From the cell containing the given text, extract its center point as [x, y] coordinate. 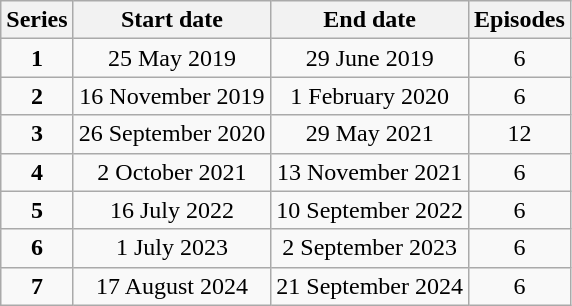
2 September 2023 [370, 248]
13 November 2021 [370, 172]
End date [370, 20]
5 [37, 210]
29 June 2019 [370, 58]
16 July 2022 [172, 210]
Series [37, 20]
2 [37, 96]
12 [520, 134]
10 September 2022 [370, 210]
2 October 2021 [172, 172]
17 August 2024 [172, 286]
21 September 2024 [370, 286]
26 September 2020 [172, 134]
25 May 2019 [172, 58]
29 May 2021 [370, 134]
1 July 2023 [172, 248]
3 [37, 134]
1 February 2020 [370, 96]
4 [37, 172]
7 [37, 286]
Episodes [520, 20]
16 November 2019 [172, 96]
Start date [172, 20]
1 [37, 58]
